Find where the given text appears and provide that cell's center as [x, y] coordinate. 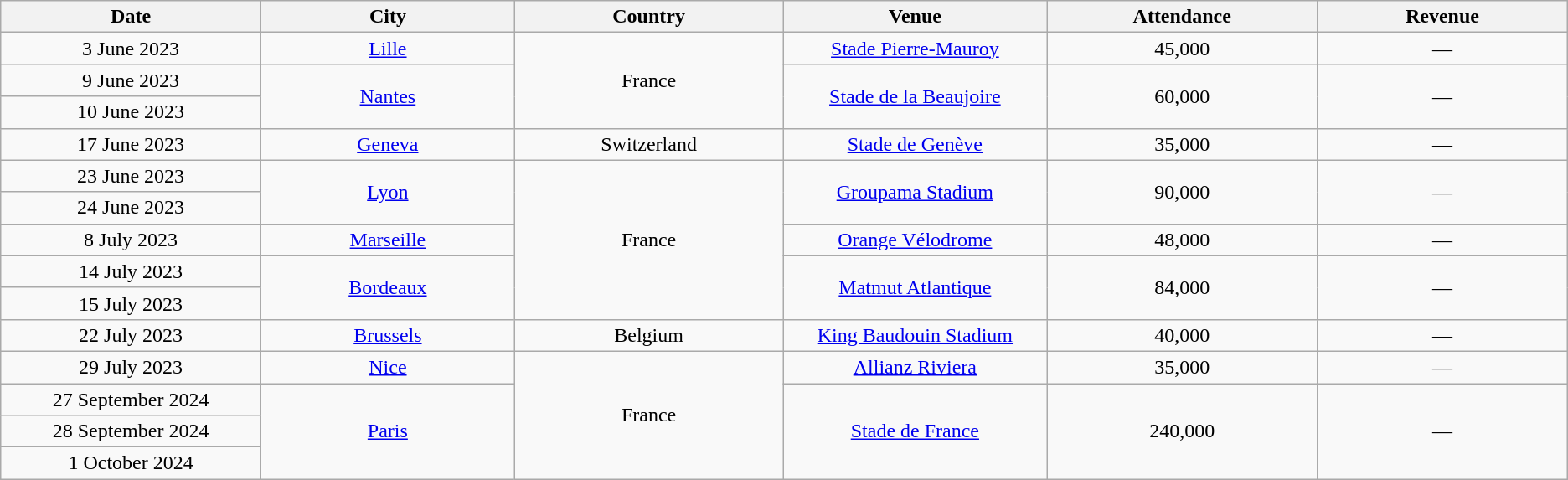
Nice [387, 367]
Date [131, 17]
Allianz Riviera [915, 367]
10 June 2023 [131, 112]
Revenue [1442, 17]
40,000 [1183, 335]
Country [648, 17]
Brussels [387, 335]
Orange Vélodrome [915, 240]
Stade Pierre-Mauroy [915, 49]
84,000 [1183, 287]
1 October 2024 [131, 463]
3 June 2023 [131, 49]
29 July 2023 [131, 367]
8 July 2023 [131, 240]
Lille [387, 49]
Lyon [387, 192]
23 June 2023 [131, 176]
48,000 [1183, 240]
Nantes [387, 96]
Matmut Atlantique [915, 287]
Attendance [1183, 17]
45,000 [1183, 49]
Stade de Genève [915, 144]
Belgium [648, 335]
Bordeaux [387, 287]
28 September 2024 [131, 431]
Switzerland [648, 144]
Stade de la Beaujoire [915, 96]
Geneva [387, 144]
Groupama Stadium [915, 192]
Venue [915, 17]
14 July 2023 [131, 271]
60,000 [1183, 96]
90,000 [1183, 192]
15 July 2023 [131, 303]
22 July 2023 [131, 335]
Marseille [387, 240]
240,000 [1183, 431]
27 September 2024 [131, 400]
24 June 2023 [131, 208]
Stade de France [915, 431]
Paris [387, 431]
9 June 2023 [131, 80]
City [387, 17]
King Baudouin Stadium [915, 335]
17 June 2023 [131, 144]
